Extract the [x, y] coordinate from the center of the cell holding the provided text.  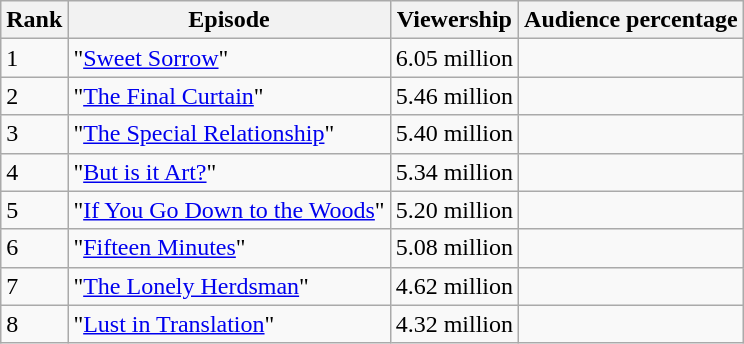
1 [34, 58]
Viewership [454, 20]
5.46 million [454, 96]
7 [34, 286]
5.20 million [454, 210]
"Sweet Sorrow" [229, 58]
Rank [34, 20]
Episode [229, 20]
Audience percentage [632, 20]
8 [34, 324]
5.40 million [454, 134]
5 [34, 210]
6 [34, 248]
"The Special Relationship" [229, 134]
5.34 million [454, 172]
"Lust in Translation" [229, 324]
4.62 million [454, 286]
6.05 million [454, 58]
"But is it Art?" [229, 172]
"Fifteen Minutes" [229, 248]
"The Lonely Herdsman" [229, 286]
"The Final Curtain" [229, 96]
2 [34, 96]
5.08 million [454, 248]
3 [34, 134]
"If You Go Down to the Woods" [229, 210]
4 [34, 172]
4.32 million [454, 324]
